Determine the (x, y) coordinate at the center of the cell enclosing the given text.  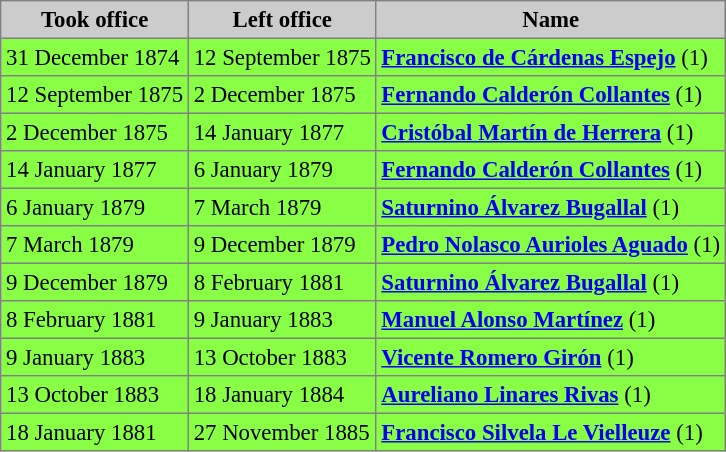
Pedro Nolasco Aurioles Aguado (1) (550, 245)
Took office (95, 20)
18 January 1884 (282, 395)
Francisco de Cárdenas Espejo (1) (550, 57)
Vicente Romero Girón (1) (550, 357)
Cristóbal Martín de Herrera (1) (550, 132)
31 December 1874 (95, 57)
18 January 1881 (95, 432)
Manuel Alonso Martínez (1) (550, 320)
Aureliano Linares Rivas (1) (550, 395)
Francisco Silvela Le Vielleuze (1) (550, 432)
Left office (282, 20)
Name (550, 20)
27 November 1885 (282, 432)
